Capture the cell that displays the provided text and extract its (x, y) central coordinate. 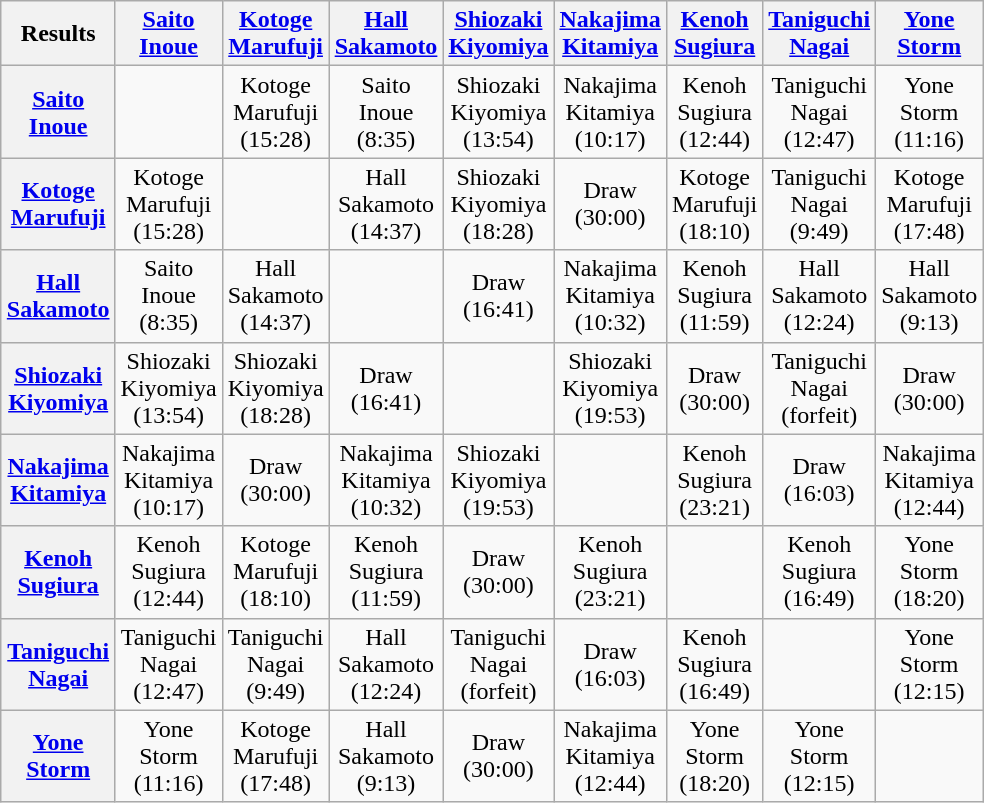
Results (58, 34)
